Scan for the cell matching the given text and deliver its (X, Y) coordinate at center. 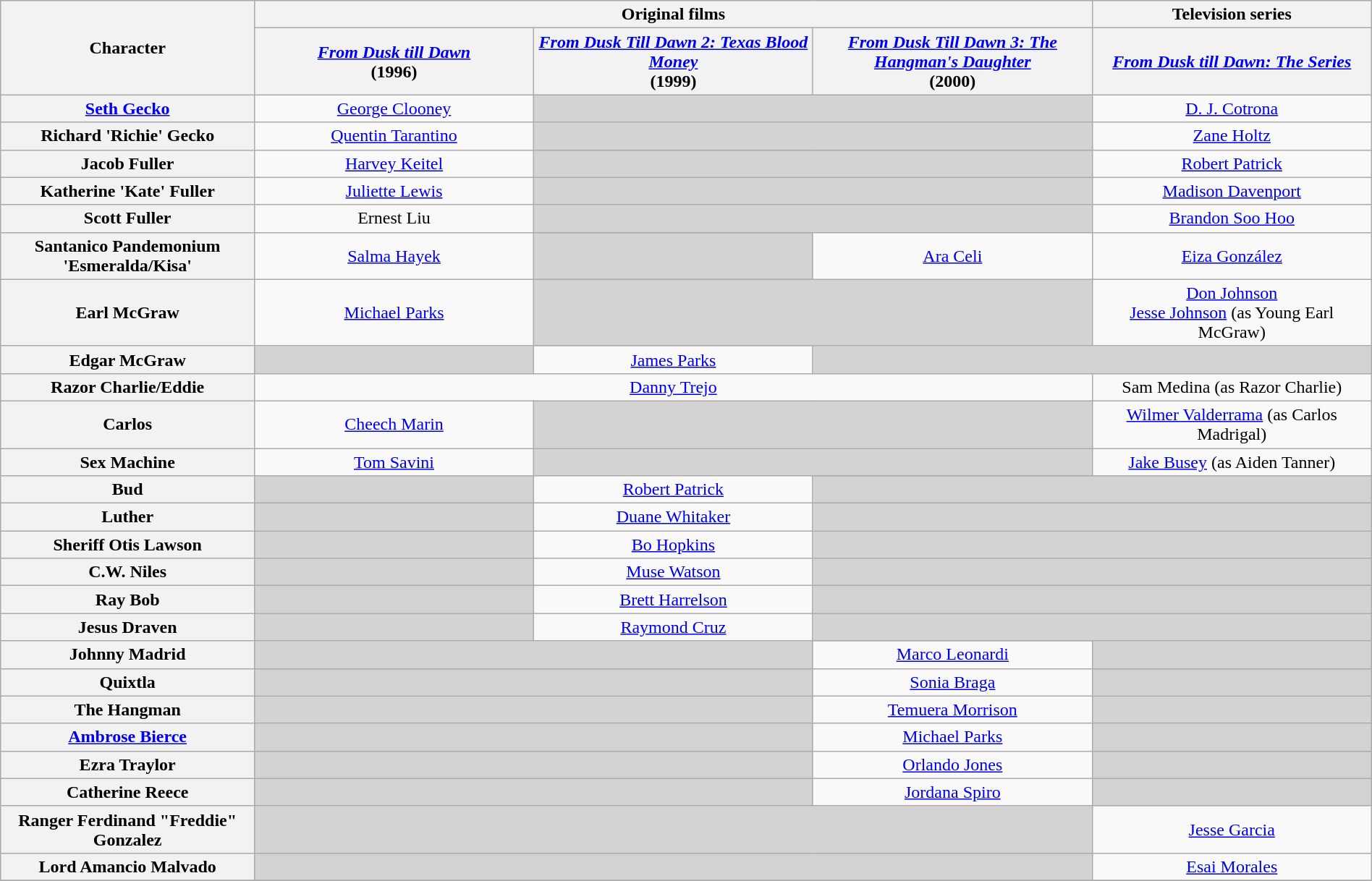
Don JohnsonJesse Johnson (as Young Earl McGraw) (1232, 312)
Salma Hayek (394, 256)
Sex Machine (127, 462)
Lord Amancio Malvado (127, 867)
Sam Medina (as Razor Charlie) (1232, 387)
Brandon Soo Hoo (1232, 218)
Jesus Draven (127, 627)
James Parks (673, 359)
Santanico Pandemonium 'Esmeralda/Kisa' (127, 256)
Johnny Madrid (127, 655)
Wilmer Valderrama (as Carlos Madrigal) (1232, 424)
Original films (674, 14)
Scott Fuller (127, 218)
Zane Holtz (1232, 136)
Marco Leonardi (952, 655)
Orlando Jones (952, 765)
Earl McGraw (127, 312)
From Dusk Till Dawn 3: The Hangman's Daughter(2000) (952, 61)
Bo Hopkins (673, 545)
Character (127, 48)
Katherine 'Kate' Fuller (127, 191)
Edgar McGraw (127, 359)
Ezra Traylor (127, 765)
Ambrose Bierce (127, 737)
Sonia Braga (952, 682)
Catherine Reece (127, 792)
Eiza González (1232, 256)
Esai Morales (1232, 867)
Quixtla (127, 682)
Ernest Liu (394, 218)
Quentin Tarantino (394, 136)
Ranger Ferdinand "Freddie" Gonzalez (127, 829)
Duane Whitaker (673, 517)
Cheech Marin (394, 424)
Temuera Morrison (952, 710)
Danny Trejo (674, 387)
Madison Davenport (1232, 191)
C.W. Niles (127, 572)
Bud (127, 490)
Raymond Cruz (673, 627)
Jacob Fuller (127, 163)
Luther (127, 517)
Brett Harrelson (673, 600)
Jake Busey (as Aiden Tanner) (1232, 462)
Carlos (127, 424)
Ray Bob (127, 600)
Richard 'Richie' Gecko (127, 136)
Muse Watson (673, 572)
Razor Charlie/Eddie (127, 387)
Juliette Lewis (394, 191)
Harvey Keitel (394, 163)
The Hangman (127, 710)
Tom Savini (394, 462)
From Dusk till Dawn(1996) (394, 61)
Jesse Garcia (1232, 829)
George Clooney (394, 108)
Jordana Spiro (952, 792)
From Dusk till Dawn: The Series (1232, 61)
D. J. Cotrona (1232, 108)
Television series (1232, 14)
Ara Celi (952, 256)
Sheriff Otis Lawson (127, 545)
From Dusk Till Dawn 2: Texas Blood Money(1999) (673, 61)
Seth Gecko (127, 108)
